For the text-containing cell, return its midpoint in (X, Y) coordinate format. 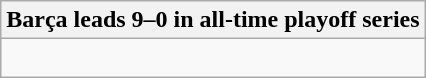
Barça leads 9–0 in all-time playoff series (213, 20)
